Pinpoint the cell where the given text exists, returning its (x, y) midpoint coordinate. 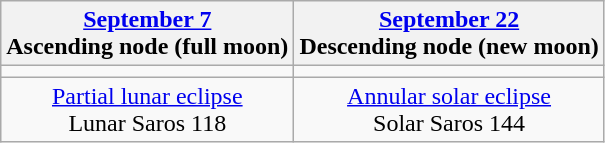
Annular solar eclipseSolar Saros 144 (449, 110)
September 22Descending node (new moon) (449, 34)
September 7Ascending node (full moon) (148, 34)
Partial lunar eclipseLunar Saros 118 (148, 110)
